Find where the given text appears and provide that cell's center as [X, Y] coordinate. 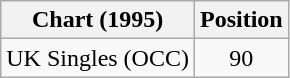
Chart (1995) [98, 20]
90 [241, 58]
Position [241, 20]
UK Singles (OCC) [98, 58]
